Capture the cell that displays the provided text and extract its (x, y) central coordinate. 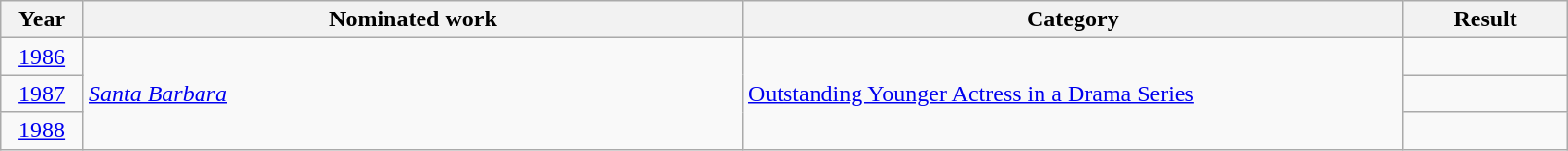
Category (1073, 19)
Outstanding Younger Actress in a Drama Series (1073, 94)
1986 (43, 57)
Year (43, 19)
Santa Barbara (413, 94)
1988 (43, 131)
Result (1485, 19)
Nominated work (413, 19)
1987 (43, 94)
